For the text-containing cell, return its midpoint in [X, Y] coordinate format. 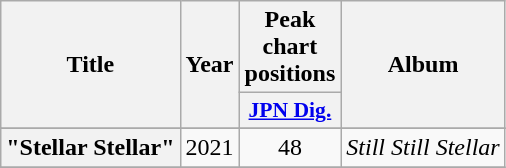
Title [90, 65]
Still Still Stellar [423, 147]
48 [290, 147]
Peak chart positions [290, 47]
"Stellar Stellar" [90, 147]
JPN Dig. [290, 111]
Album [423, 65]
2021 [210, 147]
Year [210, 65]
